Pinpoint the cell where the given text exists, returning its (x, y) midpoint coordinate. 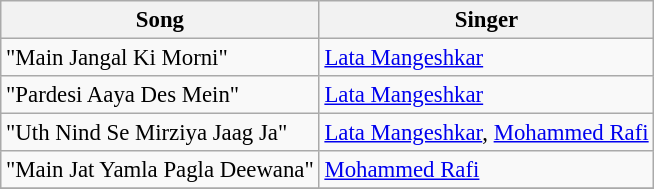
"Main Jangal Ki Morni" (160, 58)
Mohammed Rafi (486, 170)
"Uth Nind Se Mirziya Jaag Ja" (160, 133)
Song (160, 20)
"Pardesi Aaya Des Mein" (160, 95)
"Main Jat Yamla Pagla Deewana" (160, 170)
Singer (486, 20)
Lata Mangeshkar, Mohammed Rafi (486, 133)
